Find where the given text appears and provide that cell's center as [x, y] coordinate. 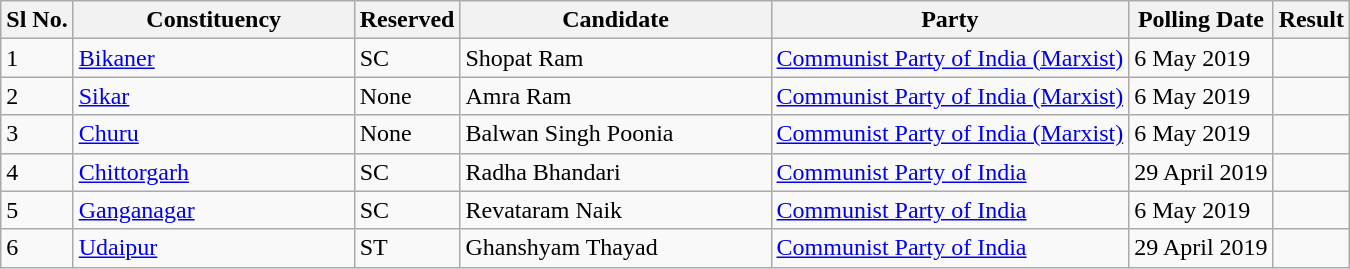
Candidate [616, 20]
Bikaner [214, 58]
Ghanshyam Thayad [616, 248]
Reserved [407, 20]
ST [407, 248]
4 [37, 172]
Churu [214, 134]
Chittorgarh [214, 172]
Sikar [214, 96]
6 [37, 248]
Radha Bhandari [616, 172]
Revataram Naik [616, 210]
2 [37, 96]
3 [37, 134]
Balwan Singh Poonia [616, 134]
Ganganagar [214, 210]
Shopat Ram [616, 58]
5 [37, 210]
Polling Date [1201, 20]
Constituency [214, 20]
1 [37, 58]
Party [950, 20]
Udaipur [214, 248]
Result [1311, 20]
Sl No. [37, 20]
Amra Ram [616, 96]
